Return the (x, y) coordinate for the center point of the cell that contains the specified text.  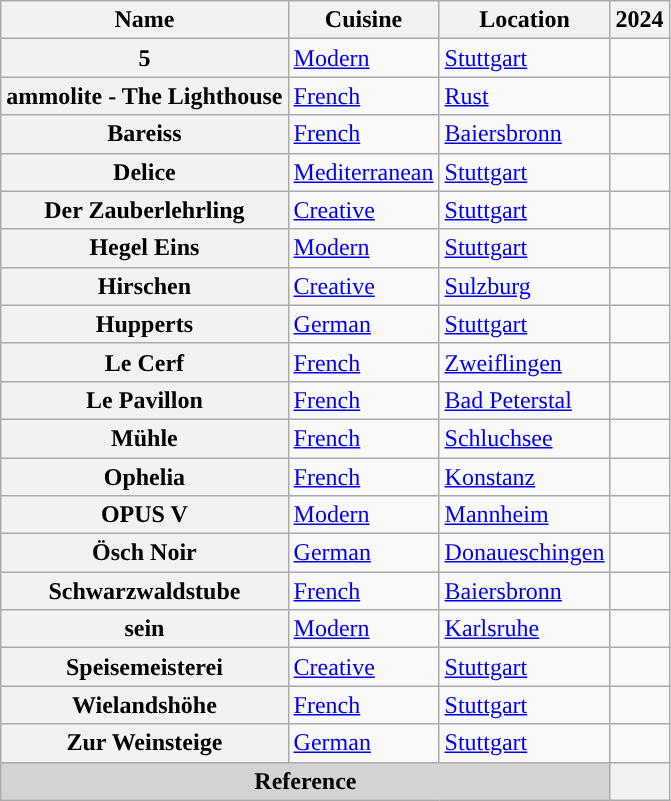
Karlsruhe (524, 629)
Zur Weinsteige (144, 743)
Mannheim (524, 515)
Hirschen (144, 286)
Le Cerf (144, 362)
Rust (524, 96)
sein (144, 629)
Sulzburg (524, 286)
Bad Peterstal (524, 400)
Schwarzwaldstube (144, 591)
Zweiflingen (524, 362)
Bareiss (144, 134)
Reference (306, 781)
Hupperts (144, 324)
Ophelia (144, 477)
Delice (144, 172)
2024 (640, 20)
Mühle (144, 438)
5 (144, 58)
Cuisine (364, 20)
Schluchsee (524, 438)
Name (144, 20)
OPUS V (144, 515)
Konstanz (524, 477)
ammolite - The Lighthouse (144, 96)
Der Zauberlehrling (144, 210)
Mediterranean (364, 172)
Le Pavillon (144, 400)
Location (524, 20)
Hegel Eins (144, 248)
Donaueschingen (524, 553)
Ösch Noir (144, 553)
Wielandshöhe (144, 705)
Speisemeisterei (144, 667)
